Detect which cell encompasses the target text, then output its [x, y] center coordinate. 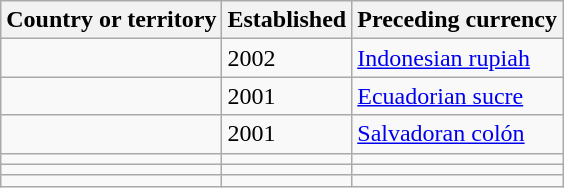
Country or territory [112, 20]
Indonesian rupiah [458, 58]
Salvadoran colón [458, 134]
Ecuadorian sucre [458, 96]
Preceding currency [458, 20]
Established [287, 20]
2002 [287, 58]
